Identify which cell holds the provided text, then report its [x, y] central coordinate. 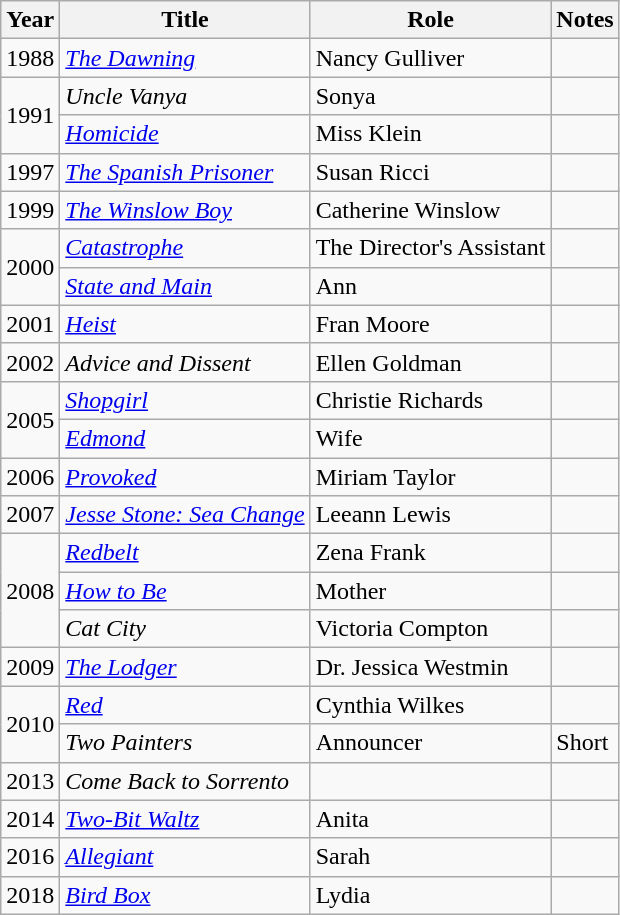
Christie Richards [430, 400]
State and Main [185, 286]
Cynthia Wilkes [430, 705]
Catastrophe [185, 248]
Lydia [430, 895]
1991 [30, 115]
The Lodger [185, 667]
Come Back to Sorrento [185, 781]
Bird Box [185, 895]
Advice and Dissent [185, 362]
2008 [30, 591]
Shopgirl [185, 400]
Heist [185, 324]
Redbelt [185, 553]
Dr. Jessica Westmin [430, 667]
Year [30, 20]
Homicide [185, 134]
1988 [30, 58]
Zena Frank [430, 553]
Uncle Vanya [185, 96]
2018 [30, 895]
2014 [30, 819]
Edmond [185, 438]
Mother [430, 591]
Two Painters [185, 743]
Susan Ricci [430, 172]
Miss Klein [430, 134]
Wife [430, 438]
2000 [30, 267]
Notes [585, 20]
The Dawning [185, 58]
Two-Bit Waltz [185, 819]
Red [185, 705]
1997 [30, 172]
Short [585, 743]
2007 [30, 515]
Anita [430, 819]
Title [185, 20]
Ellen Goldman [430, 362]
2001 [30, 324]
Ann [430, 286]
Allegiant [185, 857]
The Winslow Boy [185, 210]
2013 [30, 781]
Provoked [185, 477]
Cat City [185, 629]
1999 [30, 210]
2009 [30, 667]
Announcer [430, 743]
Sarah [430, 857]
Fran Moore [430, 324]
Role [430, 20]
2005 [30, 419]
2016 [30, 857]
How to Be [185, 591]
Nancy Gulliver [430, 58]
The Director's Assistant [430, 248]
The Spanish Prisoner [185, 172]
Leeann Lewis [430, 515]
Victoria Compton [430, 629]
2002 [30, 362]
Sonya [430, 96]
Miriam Taylor [430, 477]
Jesse Stone: Sea Change [185, 515]
2006 [30, 477]
2010 [30, 724]
Catherine Winslow [430, 210]
